Return the (x, y) coordinate for the center point of the cell that contains the specified text.  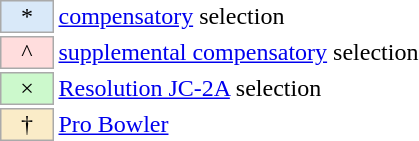
× (27, 88)
† (27, 124)
^ (27, 52)
* (27, 16)
